Provide the [x, y] coordinate of the cell's center where the given text is located.  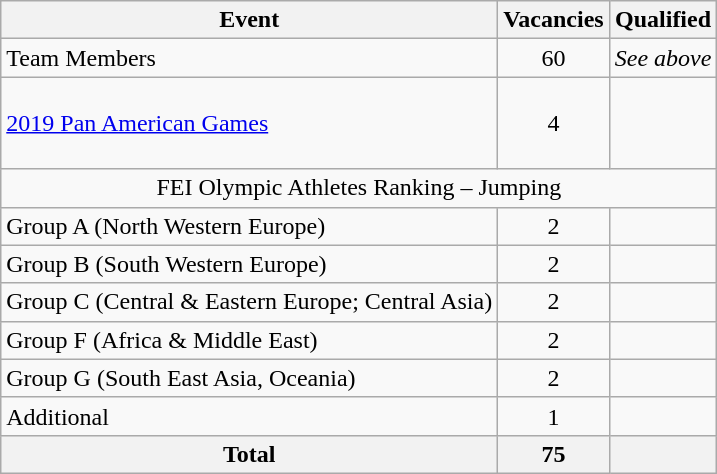
Qualified [663, 20]
Total [250, 454]
Group G (South East Asia, Oceania) [250, 378]
FEI Olympic Athletes Ranking – Jumping [359, 188]
2019 Pan American Games [250, 123]
See above [663, 58]
Group A (North Western Europe) [250, 226]
Additional [250, 416]
Group C (Central & Eastern Europe; Central Asia) [250, 302]
Team Members [250, 58]
75 [554, 454]
Event [250, 20]
Group B (South Western Europe) [250, 264]
Vacancies [554, 20]
60 [554, 58]
Group F (Africa & Middle East) [250, 340]
4 [554, 123]
1 [554, 416]
